Find where the given text appears and provide that cell's center as (X, Y) coordinate. 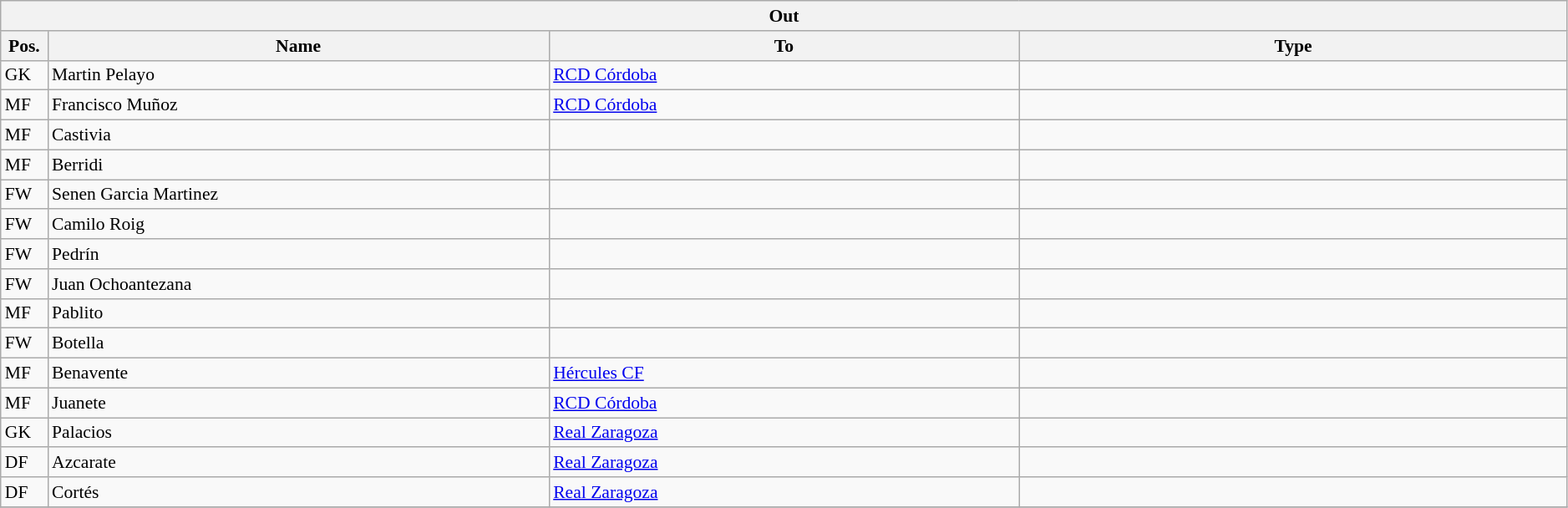
Francisco Muñoz (298, 105)
Azcarate (298, 463)
Juanete (298, 403)
Benavente (298, 373)
To (784, 46)
Name (298, 46)
Berridi (298, 165)
Juan Ochoantezana (298, 284)
Type (1293, 46)
Cortés (298, 492)
Palacios (298, 433)
Hércules CF (784, 373)
Out (784, 16)
Camilo Roig (298, 225)
Pos. (24, 46)
Castivia (298, 135)
Botella (298, 343)
Senen Garcia Martinez (298, 195)
Martin Pelayo (298, 75)
Pedrín (298, 254)
Pablito (298, 313)
